Detect which cell encompasses the target text, then output its [x, y] center coordinate. 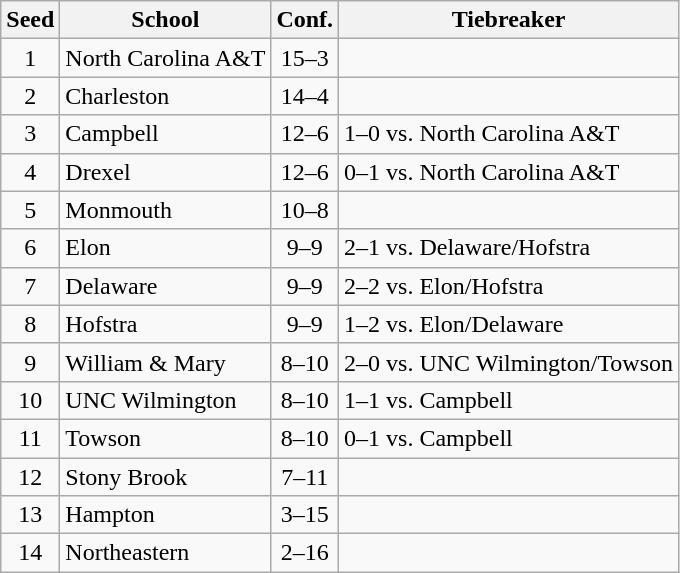
2–1 vs. Delaware/Hofstra [509, 248]
Elon [166, 248]
Seed [30, 20]
Hampton [166, 515]
2–0 vs. UNC Wilmington/Towson [509, 362]
2–2 vs. Elon/Hofstra [509, 286]
7–11 [305, 477]
Delaware [166, 286]
7 [30, 286]
6 [30, 248]
Monmouth [166, 210]
UNC Wilmington [166, 400]
1 [30, 58]
8 [30, 324]
North Carolina A&T [166, 58]
Towson [166, 438]
3 [30, 134]
1–2 vs. Elon/Delaware [509, 324]
13 [30, 515]
3–15 [305, 515]
0–1 vs. Campbell [509, 438]
1–0 vs. North Carolina A&T [509, 134]
10 [30, 400]
Northeastern [166, 553]
2–16 [305, 553]
5 [30, 210]
Conf. [305, 20]
9 [30, 362]
Campbell [166, 134]
Stony Brook [166, 477]
0–1 vs. North Carolina A&T [509, 172]
Tiebreaker [509, 20]
10–8 [305, 210]
Drexel [166, 172]
Charleston [166, 96]
Hofstra [166, 324]
William & Mary [166, 362]
14 [30, 553]
1–1 vs. Campbell [509, 400]
12 [30, 477]
School [166, 20]
15–3 [305, 58]
14–4 [305, 96]
4 [30, 172]
2 [30, 96]
11 [30, 438]
